Provide the [x, y] coordinate of the cell's center where the given text is located.  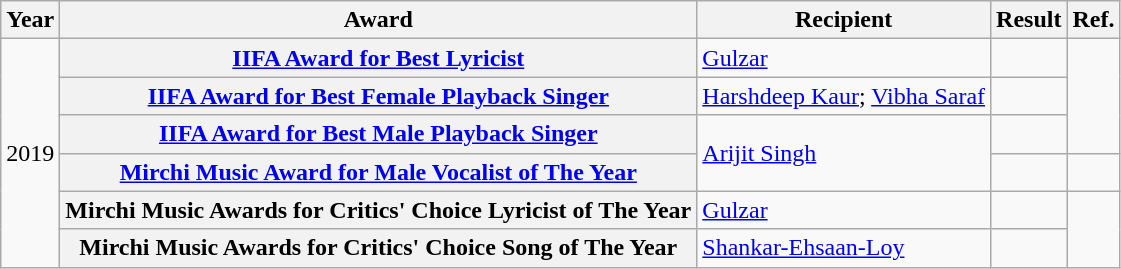
Result [1029, 20]
2019 [30, 153]
Award [378, 20]
IIFA Award for Best Lyricist [378, 58]
Recipient [844, 20]
Mirchi Music Awards for Critics' Choice Lyricist of The Year [378, 210]
Arijit Singh [844, 153]
IIFA Award for Best Female Playback Singer [378, 96]
Mirchi Music Awards for Critics' Choice Song of The Year [378, 248]
Ref. [1094, 20]
Mirchi Music Award for Male Vocalist of The Year [378, 172]
Year [30, 20]
Harshdeep Kaur; Vibha Saraf [844, 96]
IIFA Award for Best Male Playback Singer [378, 134]
Shankar-Ehsaan-Loy [844, 248]
